Detect which cell encompasses the target text, then output its [x, y] center coordinate. 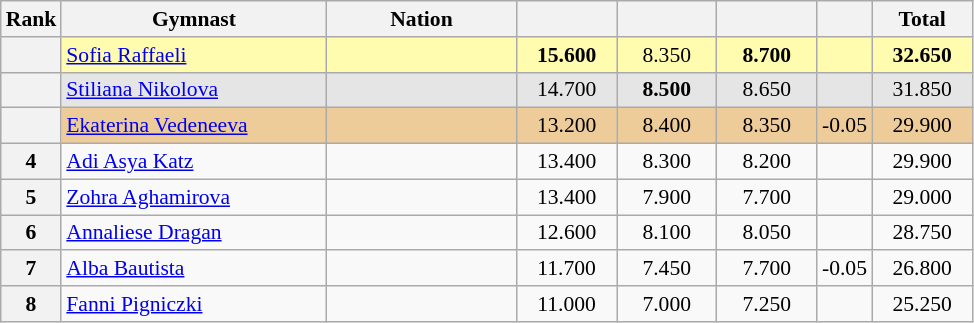
Ekaterina Vedeneeva [194, 126]
7.900 [667, 197]
7 [32, 269]
Alba Bautista [194, 269]
7.250 [767, 304]
Rank [32, 19]
Total [922, 19]
Gymnast [194, 19]
8.500 [667, 90]
29.000 [922, 197]
8.100 [667, 233]
8.300 [667, 162]
13.200 [567, 126]
Annaliese Dragan [194, 233]
11.700 [567, 269]
Nation [421, 19]
5 [32, 197]
Stiliana Nikolova [194, 90]
15.600 [567, 55]
11.000 [567, 304]
4 [32, 162]
Fanni Pigniczki [194, 304]
8.200 [767, 162]
12.600 [567, 233]
26.800 [922, 269]
Sofia Raffaeli [194, 55]
Adi Asya Katz [194, 162]
32.650 [922, 55]
Zohra Aghamirova [194, 197]
7.000 [667, 304]
8.650 [767, 90]
28.750 [922, 233]
6 [32, 233]
14.700 [567, 90]
8 [32, 304]
25.250 [922, 304]
8.700 [767, 55]
8.400 [667, 126]
7.450 [667, 269]
8.050 [767, 233]
31.850 [922, 90]
